Output the [x, y] coordinate of the center of the cell containing the given text.  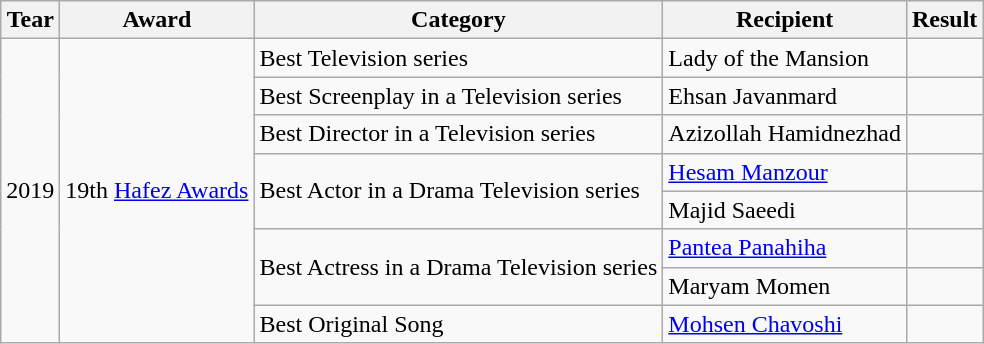
Tear [30, 20]
Recipient [785, 20]
Best Screenplay in a Television series [458, 96]
Best Television series [458, 58]
Best Original Song [458, 324]
Maryam Momen [785, 286]
Category [458, 20]
Best Director in a Television series [458, 134]
Pantea Panahiha [785, 248]
Ehsan Javanmard [785, 96]
19th Hafez Awards [157, 191]
Hesam Manzour [785, 172]
Best Actor in a Drama Television series [458, 191]
Result [944, 20]
Majid Saeedi [785, 210]
Azizollah Hamidnezhad [785, 134]
Mohsen Chavoshi [785, 324]
Award [157, 20]
Best Actress in a Drama Television series [458, 267]
Lady of the Mansion [785, 58]
2019 [30, 191]
